Locate the cell with the specified text and output its [X, Y] center coordinate. 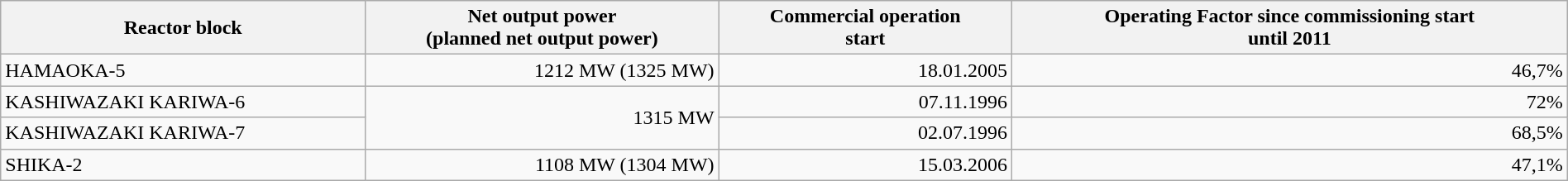
KASHIWAZAKI KARIWA-7 [184, 133]
72% [1289, 102]
Net output power (planned net output power) [543, 28]
07.11.1996 [865, 102]
Operating Factor since commissioning start until 2011 [1289, 28]
47,1% [1289, 164]
1315 MW [543, 117]
68,5% [1289, 133]
Reactor block [184, 28]
1212 MW (1325 MW) [543, 70]
Commercial operation start [865, 28]
18.01.2005 [865, 70]
HAMAOKA-5 [184, 70]
SHIKA-2 [184, 164]
46,7% [1289, 70]
15.03.2006 [865, 164]
KASHIWAZAKI KARIWA-6 [184, 102]
02.07.1996 [865, 133]
1108 MW (1304 MW) [543, 164]
